From the cell containing the given text, extract its center point as [x, y] coordinate. 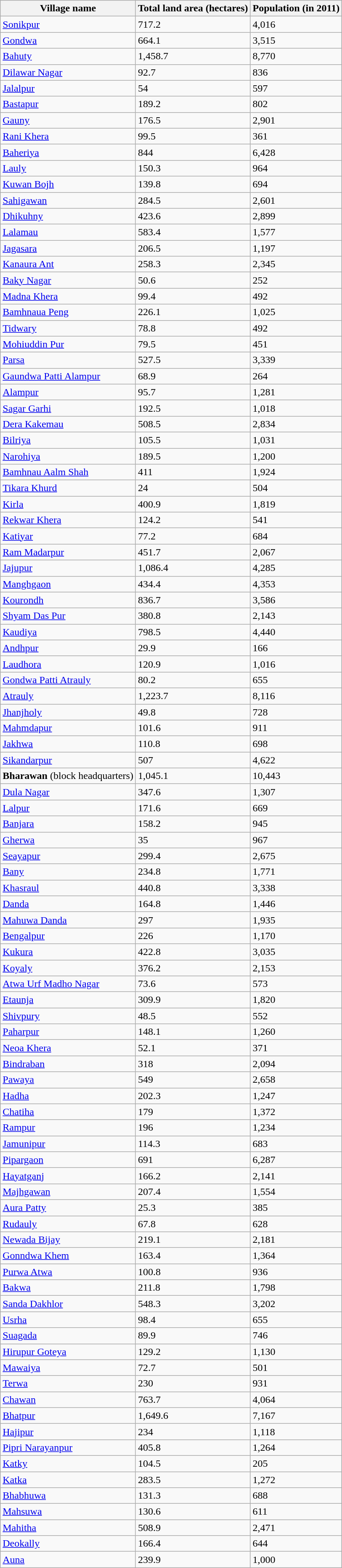
763.7 [193, 1400]
Bakwa [68, 1288]
1,924 [296, 472]
Bhatpur [68, 1415]
2,471 [296, 1528]
Atwa Urf Madho Nagar [68, 984]
Lalpur [68, 808]
694 [296, 184]
3,035 [296, 952]
Rekwar Khera [68, 520]
Dera Kakemau [68, 424]
1,247 [296, 1096]
Aura Patty [68, 1208]
423.6 [193, 216]
2,601 [296, 200]
583.4 [193, 232]
Sikandarpur [68, 760]
504 [296, 488]
284.5 [193, 200]
171.6 [193, 808]
54 [193, 88]
1,086.4 [193, 568]
Pawaya [68, 1080]
Pipargaon [68, 1160]
2,153 [296, 968]
Bastapur [68, 104]
Gondwa Patti Atrauly [68, 680]
192.5 [193, 408]
Kukura [68, 952]
967 [296, 840]
Katiyar [68, 536]
Hajipur [68, 1431]
158.2 [193, 824]
Rampur [68, 1128]
189.2 [193, 104]
Danda [68, 904]
110.8 [193, 744]
Katka [68, 1479]
2,901 [296, 120]
252 [296, 280]
Banjara [68, 824]
Sonikpur [68, 24]
189.5 [193, 456]
Bhabhuwa [68, 1496]
49.8 [193, 712]
226 [193, 936]
548.3 [193, 1304]
Etaunja [68, 1000]
Bamhnaua Peng [68, 312]
683 [296, 1144]
1,197 [296, 248]
Mawaiya [68, 1368]
1,000 [296, 1560]
50.6 [193, 280]
Majhgawan [68, 1192]
99.4 [193, 296]
Khasraul [68, 888]
211.8 [193, 1288]
728 [296, 712]
179 [193, 1112]
79.5 [193, 344]
Jhanjholy [68, 712]
Lauly [68, 168]
Mohiuddin Pur [68, 344]
Population (in 2011) [296, 8]
688 [296, 1496]
89.9 [193, 1336]
1,260 [296, 1032]
309.9 [193, 1000]
Paharpur [68, 1032]
73.6 [193, 984]
Newada Bijay [68, 1240]
Lalamau [68, 232]
1,031 [296, 440]
202.3 [193, 1096]
8,116 [296, 696]
35 [193, 840]
945 [296, 824]
4,622 [296, 760]
3,339 [296, 360]
Tikara Khurd [68, 488]
Suagada [68, 1336]
Mahmdapur [68, 728]
1,272 [296, 1479]
130.6 [193, 1512]
Purwa Atwa [68, 1272]
1,649.6 [193, 1415]
176.5 [193, 120]
2,094 [296, 1064]
Deokally [68, 1544]
Rani Khera [68, 136]
Jajupur [68, 568]
Sahigawan [68, 200]
400.9 [193, 504]
844 [193, 152]
Bamhnau Aalm Shah [68, 472]
Sagar Garhi [68, 408]
150.3 [193, 168]
Dula Nagar [68, 792]
Baky Nagar [68, 280]
Bany [68, 872]
2,067 [296, 552]
Koyaly [68, 968]
361 [296, 136]
1,016 [296, 664]
Atrauly [68, 696]
129.2 [193, 1352]
4,064 [296, 1400]
318 [193, 1064]
120.9 [193, 664]
Jamunipur [68, 1144]
Auna [68, 1560]
1,819 [296, 504]
380.8 [193, 616]
Dilawar Nagar [68, 72]
1,118 [296, 1431]
163.4 [193, 1256]
411 [193, 472]
Ram Madarpur [68, 552]
164.8 [193, 904]
1,820 [296, 1000]
68.9 [193, 376]
964 [296, 168]
Bahuty [68, 56]
501 [296, 1368]
29.9 [193, 648]
Parsa [68, 360]
347.6 [193, 792]
234.8 [193, 872]
Gaundwa Patti Alampur [68, 376]
Kuwan Bojh [68, 184]
Jakhwa [68, 744]
1,045.1 [193, 776]
205 [296, 1463]
24 [193, 488]
Katky [68, 1463]
549 [193, 1080]
78.8 [193, 328]
Kaudiya [68, 632]
2,181 [296, 1240]
299.4 [193, 856]
1,170 [296, 936]
Hadha [68, 1096]
1,264 [296, 1447]
Village name [68, 8]
1,234 [296, 1128]
Madna Khera [68, 296]
628 [296, 1224]
Seayapur [68, 856]
Laudhora [68, 664]
77.2 [193, 536]
3,202 [296, 1304]
931 [296, 1384]
258.3 [193, 264]
Dhikuhny [68, 216]
196 [193, 1128]
Kourondh [68, 600]
422.8 [193, 952]
Hirupur Goteya [68, 1352]
Mahitha [68, 1528]
48.5 [193, 1016]
Baheriya [68, 152]
911 [296, 728]
684 [296, 536]
99.5 [193, 136]
691 [193, 1160]
206.5 [193, 248]
376.2 [193, 968]
Usrha [68, 1320]
1,018 [296, 408]
3,515 [296, 40]
2,141 [296, 1176]
3,338 [296, 888]
385 [296, 1208]
717.2 [193, 24]
2,143 [296, 616]
Kanaura Ant [68, 264]
527.5 [193, 360]
72.7 [193, 1368]
166 [296, 648]
1,458.7 [193, 56]
4,016 [296, 24]
7,167 [296, 1415]
Manghgaon [68, 584]
Mahuwa Danda [68, 920]
2,345 [296, 264]
105.5 [193, 440]
644 [296, 1544]
573 [296, 984]
1,554 [296, 1192]
3,586 [296, 600]
1,130 [296, 1352]
95.7 [193, 392]
4,285 [296, 568]
Tidwary [68, 328]
Total land area (hectares) [193, 8]
219.1 [193, 1240]
1,372 [296, 1112]
451 [296, 344]
6,287 [296, 1160]
166.4 [193, 1544]
Andhpur [68, 648]
166.2 [193, 1176]
552 [296, 1016]
Shyam Das Pur [68, 616]
802 [296, 104]
Bharawan (block headquarters) [68, 776]
Kirla [68, 504]
434.4 [193, 584]
80.2 [193, 680]
92.7 [193, 72]
1,200 [296, 456]
597 [296, 88]
Alampur [68, 392]
Gondwa [68, 40]
139.8 [193, 184]
Pipri Narayanpur [68, 1447]
Gauny [68, 120]
264 [296, 376]
405.8 [193, 1447]
8,770 [296, 56]
10,443 [296, 776]
Shivpury [68, 1016]
101.6 [193, 728]
1,771 [296, 872]
6,428 [296, 152]
124.2 [193, 520]
Terwa [68, 1384]
67.8 [193, 1224]
Jalalpur [68, 88]
Hayatganj [68, 1176]
114.3 [193, 1144]
283.5 [193, 1479]
451.7 [193, 552]
4,353 [296, 584]
836.7 [193, 600]
1,446 [296, 904]
2,834 [296, 424]
100.8 [193, 1272]
Jagasara [68, 248]
1,935 [296, 920]
98.4 [193, 1320]
1,025 [296, 312]
52.1 [193, 1048]
104.5 [193, 1463]
Chatiha [68, 1112]
936 [296, 1272]
Bilriya [68, 440]
Sanda Dakhlor [68, 1304]
664.1 [193, 40]
541 [296, 520]
2,658 [296, 1080]
148.1 [193, 1032]
239.9 [193, 1560]
Neoa Khera [68, 1048]
226.1 [193, 312]
1,364 [296, 1256]
25.3 [193, 1208]
Bengalpur [68, 936]
234 [193, 1431]
131.3 [193, 1496]
Mahsuwa [68, 1512]
508.9 [193, 1528]
507 [193, 760]
Gherwa [68, 840]
746 [296, 1336]
798.5 [193, 632]
Rudauly [68, 1224]
4,440 [296, 632]
1,577 [296, 232]
1,281 [296, 392]
297 [193, 920]
669 [296, 808]
1,223.7 [193, 696]
2,899 [296, 216]
2,675 [296, 856]
Gonndwa Khem [68, 1256]
611 [296, 1512]
440.8 [193, 888]
Narohiya [68, 456]
1,307 [296, 792]
1,798 [296, 1288]
698 [296, 744]
371 [296, 1048]
207.4 [193, 1192]
836 [296, 72]
508.5 [193, 424]
230 [193, 1384]
Chawan [68, 1400]
Bindraban [68, 1064]
